Scan for the cell matching the given text and deliver its [X, Y] coordinate at center. 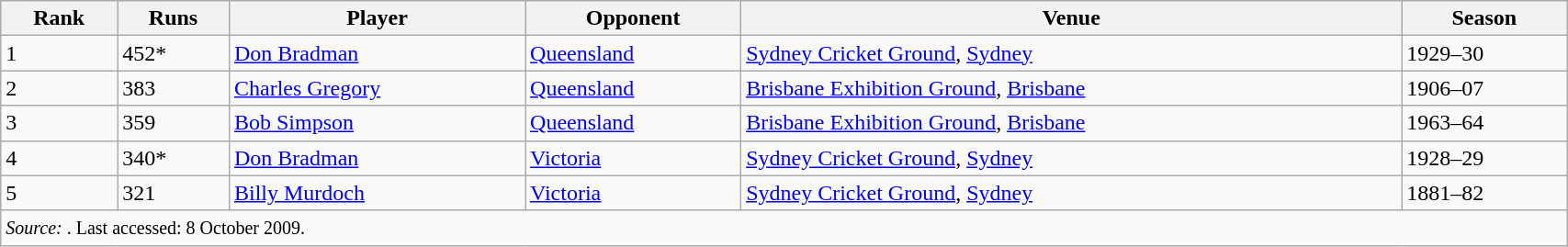
Player [377, 18]
383 [174, 88]
5 [59, 193]
Charles Gregory [377, 88]
321 [174, 193]
Billy Murdoch [377, 193]
3 [59, 123]
Rank [59, 18]
1906–07 [1484, 88]
Season [1484, 18]
1 [59, 53]
359 [174, 123]
Opponent [634, 18]
2 [59, 88]
4 [59, 158]
1929–30 [1484, 53]
Runs [174, 18]
Bob Simpson [377, 123]
1881–82 [1484, 193]
1928–29 [1484, 158]
1963–64 [1484, 123]
Venue [1071, 18]
340* [174, 158]
Source: . Last accessed: 8 October 2009. [784, 228]
452* [174, 53]
